Search for the cell housing the specified text and yield its [x, y] center coordinate. 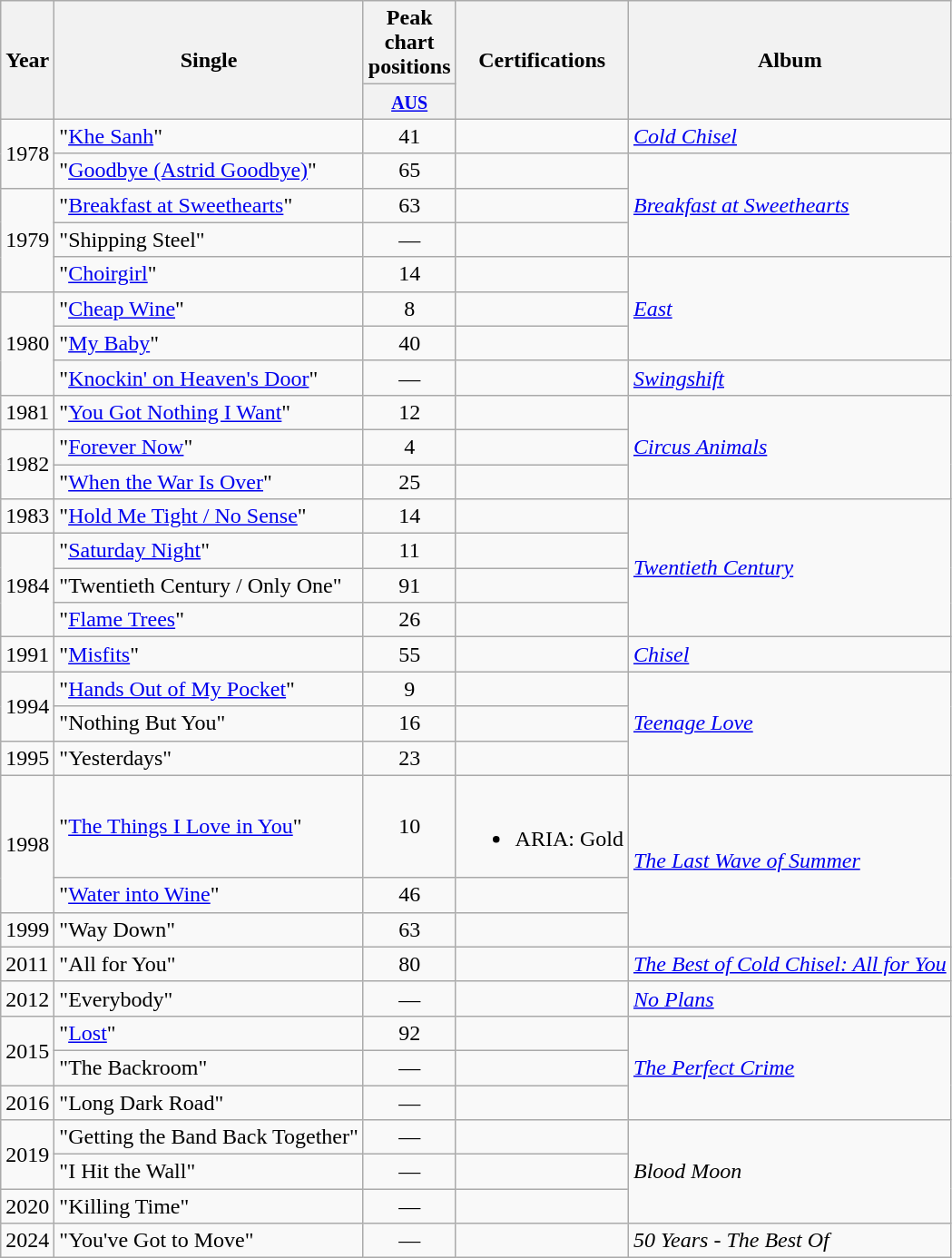
Certifications [542, 60]
2012 [27, 998]
1978 [27, 153]
1998 [27, 844]
Album [790, 60]
12 [409, 412]
"Khe Sanh" [209, 136]
"Breakfast at Sweethearts" [209, 205]
"Everybody" [209, 998]
8 [409, 309]
Cold Chisel [790, 136]
46 [409, 895]
"When the War Is Over" [209, 482]
Circus Animals [790, 447]
"Saturday Night" [209, 551]
The Perfect Crime [790, 1067]
"All for You" [209, 964]
65 [409, 171]
41 [409, 136]
40 [409, 343]
The Best of Cold Chisel: All for You [790, 964]
"Choirgirl" [209, 274]
2024 [27, 1241]
"I Hit the Wall" [209, 1172]
92 [409, 1033]
2015 [27, 1050]
"Getting the Band Back Together" [209, 1137]
1983 [27, 516]
"The Things I Love in You" [209, 826]
16 [409, 723]
Peak chart positions [409, 43]
26 [409, 620]
"Goodbye (Astrid Goodbye)" [209, 171]
2011 [27, 964]
"Twentieth Century / Only One" [209, 585]
50 Years - The Best Of [790, 1241]
"Knockin' on Heaven's Door" [209, 378]
Breakfast at Sweethearts [790, 205]
11 [409, 551]
91 [409, 585]
ARIA: Gold [542, 826]
2016 [27, 1103]
1994 [27, 706]
"The Backroom" [209, 1067]
"Hands Out of My Pocket" [209, 689]
2020 [27, 1206]
"Way Down" [209, 929]
Single [209, 60]
"Shipping Steel" [209, 240]
1979 [27, 240]
1999 [27, 929]
No Plans [790, 998]
1995 [27, 758]
25 [409, 482]
80 [409, 964]
AUS [409, 102]
55 [409, 654]
Twentieth Century [790, 568]
"You Got Nothing I Want" [209, 412]
4 [409, 447]
"Killing Time" [209, 1206]
"Lost" [209, 1033]
"Long Dark Road" [209, 1103]
1980 [27, 343]
"You've Got to Move" [209, 1241]
The Last Wave of Summer [790, 860]
1984 [27, 585]
Swingshift [790, 378]
"Nothing But You" [209, 723]
Teenage Love [790, 723]
1982 [27, 464]
23 [409, 758]
"My Baby" [209, 343]
"Flame Trees" [209, 620]
1981 [27, 412]
1991 [27, 654]
"Cheap Wine" [209, 309]
Blood Moon [790, 1172]
2019 [27, 1155]
9 [409, 689]
"Hold Me Tight / No Sense" [209, 516]
"Water into Wine" [209, 895]
"Misfits" [209, 654]
10 [409, 826]
Chisel [790, 654]
"Forever Now" [209, 447]
Year [27, 60]
East [790, 309]
"Yesterdays" [209, 758]
